Output the [x, y] coordinate of the center of the cell containing the given text.  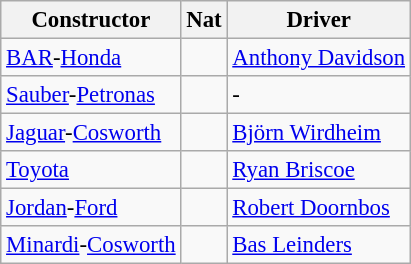
Minardi-Cosworth [91, 245]
Anthony Davidson [318, 58]
Robert Doornbos [318, 208]
Driver [318, 20]
Sauber-Petronas [91, 95]
Constructor [91, 20]
Jaguar-Cosworth [91, 133]
Ryan Briscoe [318, 170]
Bas Leinders [318, 245]
Nat [204, 20]
Toyota [91, 170]
- [318, 95]
Björn Wirdheim [318, 133]
BAR-Honda [91, 58]
Jordan-Ford [91, 208]
